Output the [x, y] coordinate of the center of the cell containing the given text.  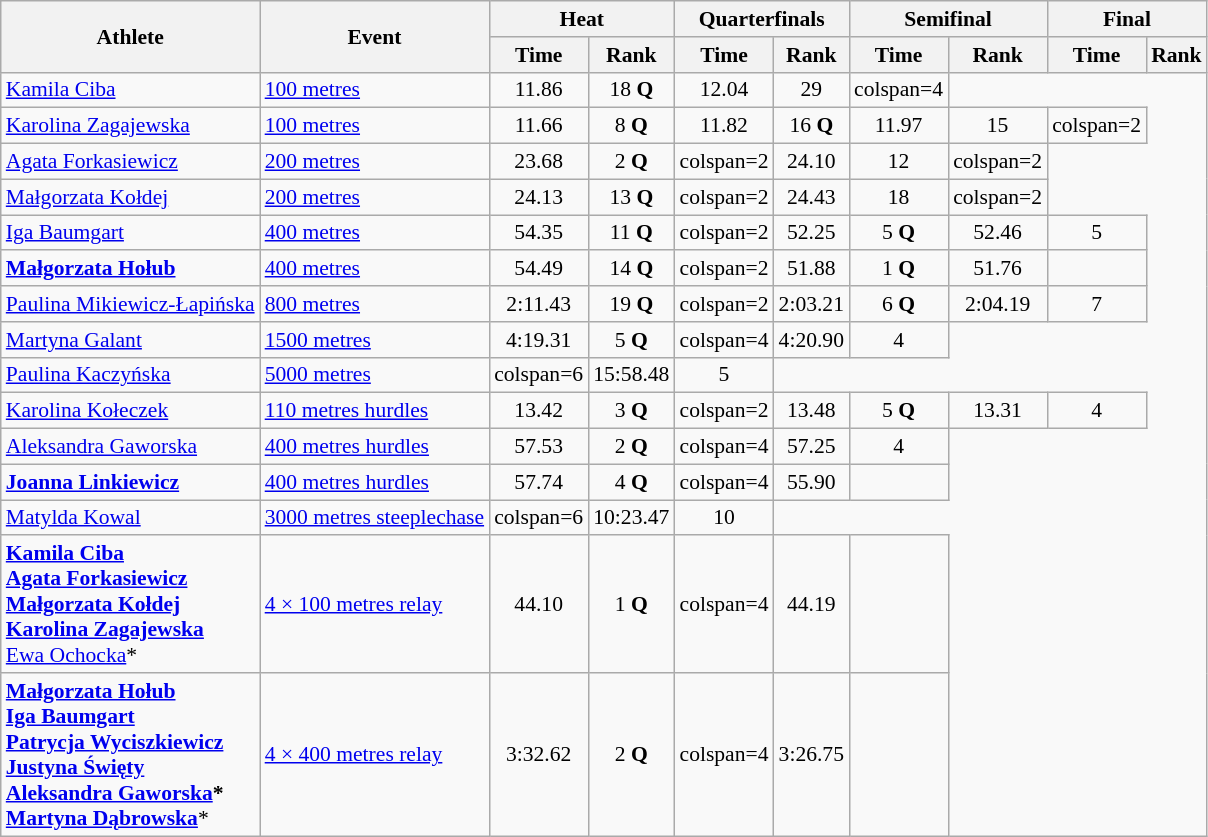
8 Q [631, 126]
Quarterfinals [762, 19]
24.43 [812, 197]
10:23.47 [631, 518]
Joanna Linkiewicz [130, 482]
10 [724, 518]
4:19.31 [538, 340]
15 [998, 126]
24.13 [538, 197]
18 [898, 197]
2:11.43 [538, 304]
57.53 [538, 447]
Athlete [130, 36]
29 [812, 90]
13.31 [998, 411]
51.76 [998, 269]
5000 metres [375, 375]
23.68 [538, 162]
Małgorzata Hołub [130, 269]
Matylda Kowal [130, 518]
4:20.90 [812, 340]
52.46 [998, 233]
Paulina Mikiewicz-Łapińska [130, 304]
57.74 [538, 482]
12 [898, 162]
52.25 [812, 233]
Karolina Zagajewska [130, 126]
4 Q [631, 482]
16 Q [812, 126]
11 Q [631, 233]
11.86 [538, 90]
4 × 100 metres relay [375, 605]
55.90 [812, 482]
24.10 [812, 162]
19 Q [631, 304]
13.48 [812, 411]
1500 metres [375, 340]
Karolina Kołeczek [130, 411]
54.49 [538, 269]
11.82 [724, 126]
11.66 [538, 126]
7 [1096, 304]
2:04.19 [998, 304]
44.10 [538, 605]
Kamila CibaAgata ForkasiewiczMałgorzata KołdejKarolina ZagajewskaEwa Ochocka* [130, 605]
3 Q [631, 411]
44.19 [812, 605]
Martyna Galant [130, 340]
110 metres hurdles [375, 411]
Aleksandra Gaworska [130, 447]
3:32.62 [538, 754]
4 × 400 metres relay [375, 754]
13.42 [538, 411]
Heat [582, 19]
51.88 [812, 269]
Małgorzata Kołdej [130, 197]
Event [375, 36]
6 Q [898, 304]
11.97 [898, 126]
Małgorzata HołubIga BaumgartPatrycja WyciszkiewiczJustyna ŚwiętyAleksandra Gaworska*Martyna Dąbrowska* [130, 754]
Agata Forkasiewicz [130, 162]
Final [1127, 19]
14 Q [631, 269]
2:03.21 [812, 304]
3000 metres steeplechase [375, 518]
54.35 [538, 233]
3:26.75 [812, 754]
Semifinal [948, 19]
15:58.48 [631, 375]
Kamila Ciba [130, 90]
18 Q [631, 90]
57.25 [812, 447]
800 metres [375, 304]
13 Q [631, 197]
Paulina Kaczyńska [130, 375]
12.04 [724, 90]
Iga Baumgart [130, 233]
